Identify which cell holds the provided text, then report its (X, Y) central coordinate. 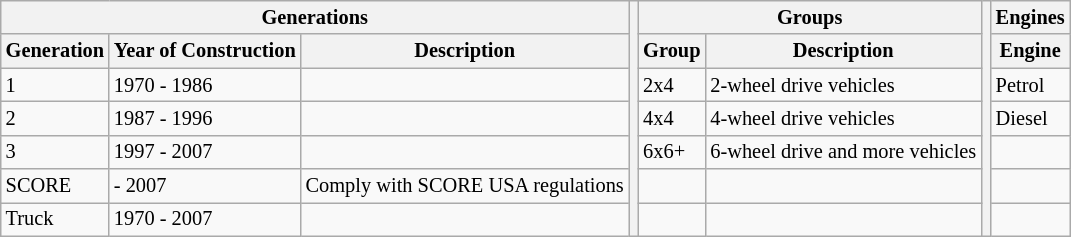
4-wheel drive vehicles (843, 118)
2x4 (672, 85)
SCORE (55, 186)
Groups (810, 17)
1997 - 2007 (205, 152)
6-wheel drive and more vehicles (843, 152)
Diesel (1030, 118)
3 (55, 152)
Engines (1030, 17)
Engine (1030, 51)
Petrol (1030, 85)
- 2007 (205, 186)
1987 - 1996 (205, 118)
Year of Construction (205, 51)
2-wheel drive vehicles (843, 85)
6x6+ (672, 152)
Generations (315, 17)
1970 - 1986 (205, 85)
4x4 (672, 118)
1970 - 2007 (205, 219)
Comply with SCORE USA regulations (465, 186)
Generation (55, 51)
1 (55, 85)
Truck (55, 219)
Group (672, 51)
2 (55, 118)
